Identify which cell holds the provided text, then report its (x, y) central coordinate. 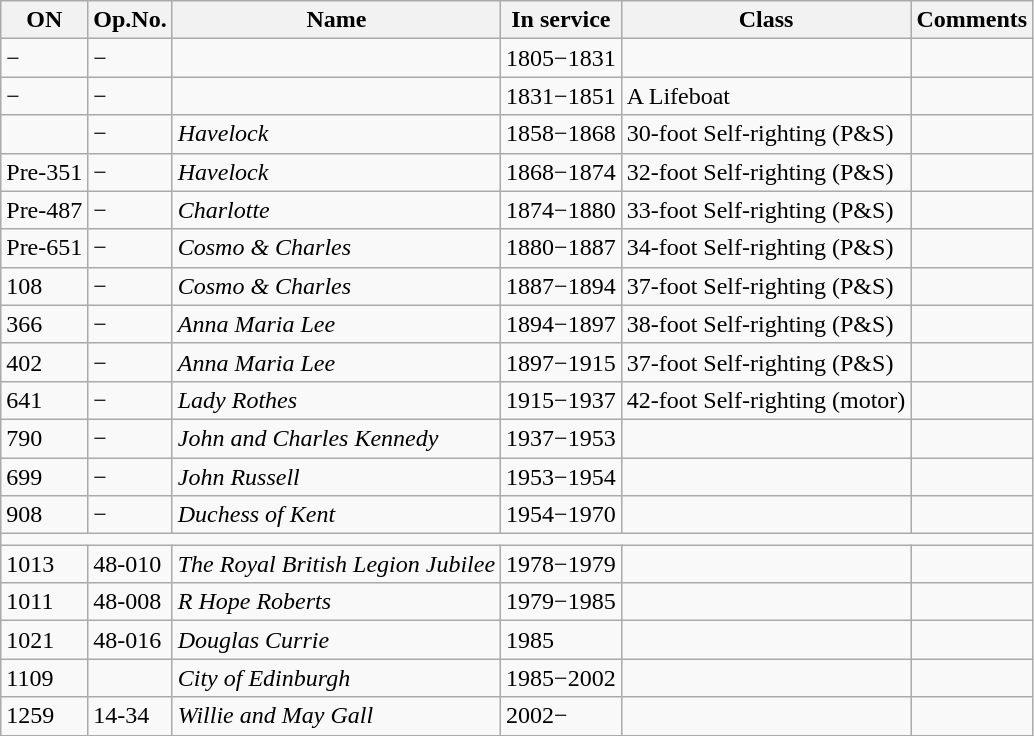
1985−2002 (562, 678)
402 (44, 362)
Duchess of Kent (336, 515)
108 (44, 286)
1868−1874 (562, 172)
Comments (972, 20)
30-foot Self-righting (P&S) (766, 134)
A Lifeboat (766, 96)
1894−1897 (562, 324)
Willie and May Gall (336, 716)
366 (44, 324)
Douglas Currie (336, 640)
790 (44, 438)
32-foot Self-righting (P&S) (766, 172)
1937−1953 (562, 438)
699 (44, 477)
1874−1880 (562, 210)
38-foot Self-righting (P&S) (766, 324)
1805−1831 (562, 58)
Class (766, 20)
42-foot Self-righting (motor) (766, 400)
1985 (562, 640)
1259 (44, 716)
Lady Rothes (336, 400)
ON (44, 20)
1887−1894 (562, 286)
1979−1985 (562, 602)
Pre-351 (44, 172)
1954−1970 (562, 515)
R Hope Roberts (336, 602)
33-foot Self-righting (P&S) (766, 210)
34-foot Self-righting (P&S) (766, 248)
Name (336, 20)
1011 (44, 602)
Pre-487 (44, 210)
Pre-651 (44, 248)
1915−1937 (562, 400)
908 (44, 515)
City of Edinburgh (336, 678)
1978−1979 (562, 564)
2002− (562, 716)
48-010 (130, 564)
1831−1851 (562, 96)
John Russell (336, 477)
1021 (44, 640)
In service (562, 20)
1880−1887 (562, 248)
14-34 (130, 716)
1109 (44, 678)
1858−1868 (562, 134)
48-016 (130, 640)
48-008 (130, 602)
Op.No. (130, 20)
1013 (44, 564)
The Royal British Legion Jubilee (336, 564)
John and Charles Kennedy (336, 438)
641 (44, 400)
1953−1954 (562, 477)
1897−1915 (562, 362)
Charlotte (336, 210)
